Detect which cell encompasses the target text, then output its (X, Y) center coordinate. 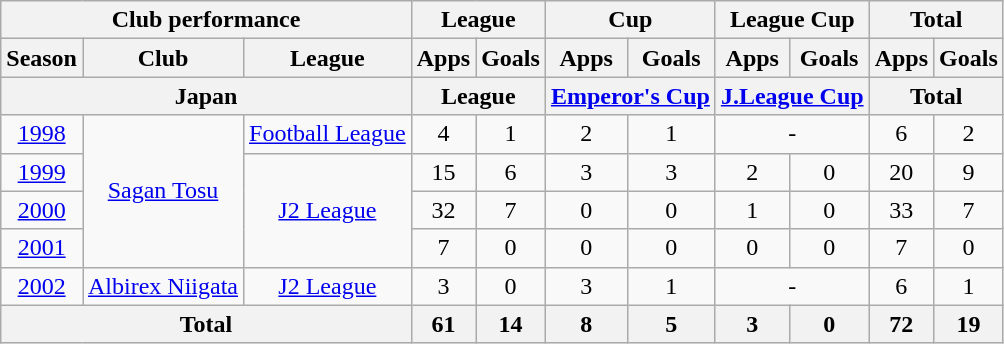
61 (443, 324)
1999 (42, 172)
4 (443, 134)
Cup (630, 20)
2002 (42, 286)
Season (42, 58)
1998 (42, 134)
20 (901, 172)
8 (586, 324)
League Cup (792, 20)
19 (969, 324)
2001 (42, 248)
Emperor's Cup (630, 96)
Football League (328, 134)
Japan (206, 96)
Club performance (206, 20)
9 (969, 172)
Sagan Tosu (162, 191)
2000 (42, 210)
Albirex Niigata (162, 286)
72 (901, 324)
33 (901, 210)
14 (511, 324)
J.League Cup (792, 96)
32 (443, 210)
15 (443, 172)
5 (671, 324)
Club (162, 58)
